Detect which cell encompasses the target text, then output its (X, Y) center coordinate. 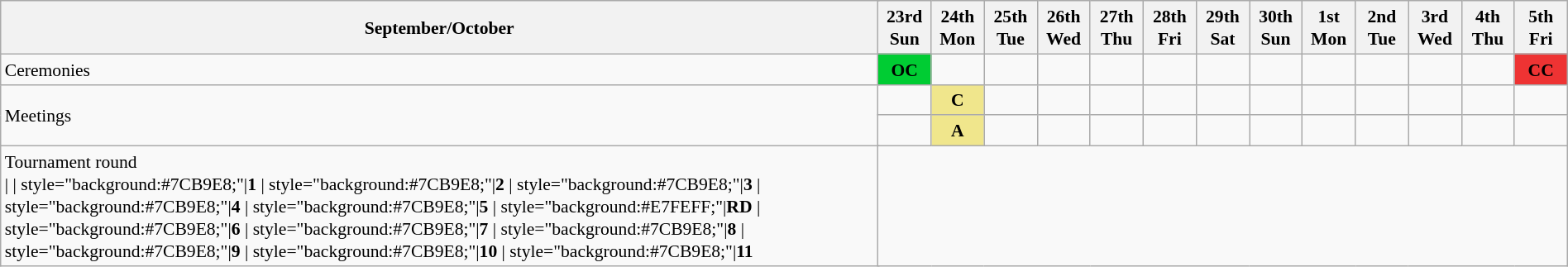
28thFri (1169, 27)
3rdWed (1435, 27)
OC (905, 69)
1stMon (1329, 27)
25thTue (1011, 27)
24thMon (958, 27)
29thSat (1222, 27)
26thWed (1064, 27)
2ndTue (1382, 27)
Ceremonies (440, 69)
CC (1541, 69)
30thSun (1275, 27)
27thThu (1116, 27)
Meetings (440, 115)
4thThu (1488, 27)
September/October (440, 27)
A (958, 131)
23rdSun (905, 27)
5thFri (1541, 27)
C (958, 99)
